Output the [X, Y] coordinate of the center of the cell containing the given text.  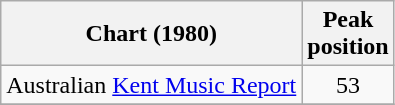
Peakposition [348, 34]
Chart (1980) [152, 34]
Australian Kent Music Report [152, 85]
53 [348, 85]
